From the cell containing the given text, extract its center point as (x, y) coordinate. 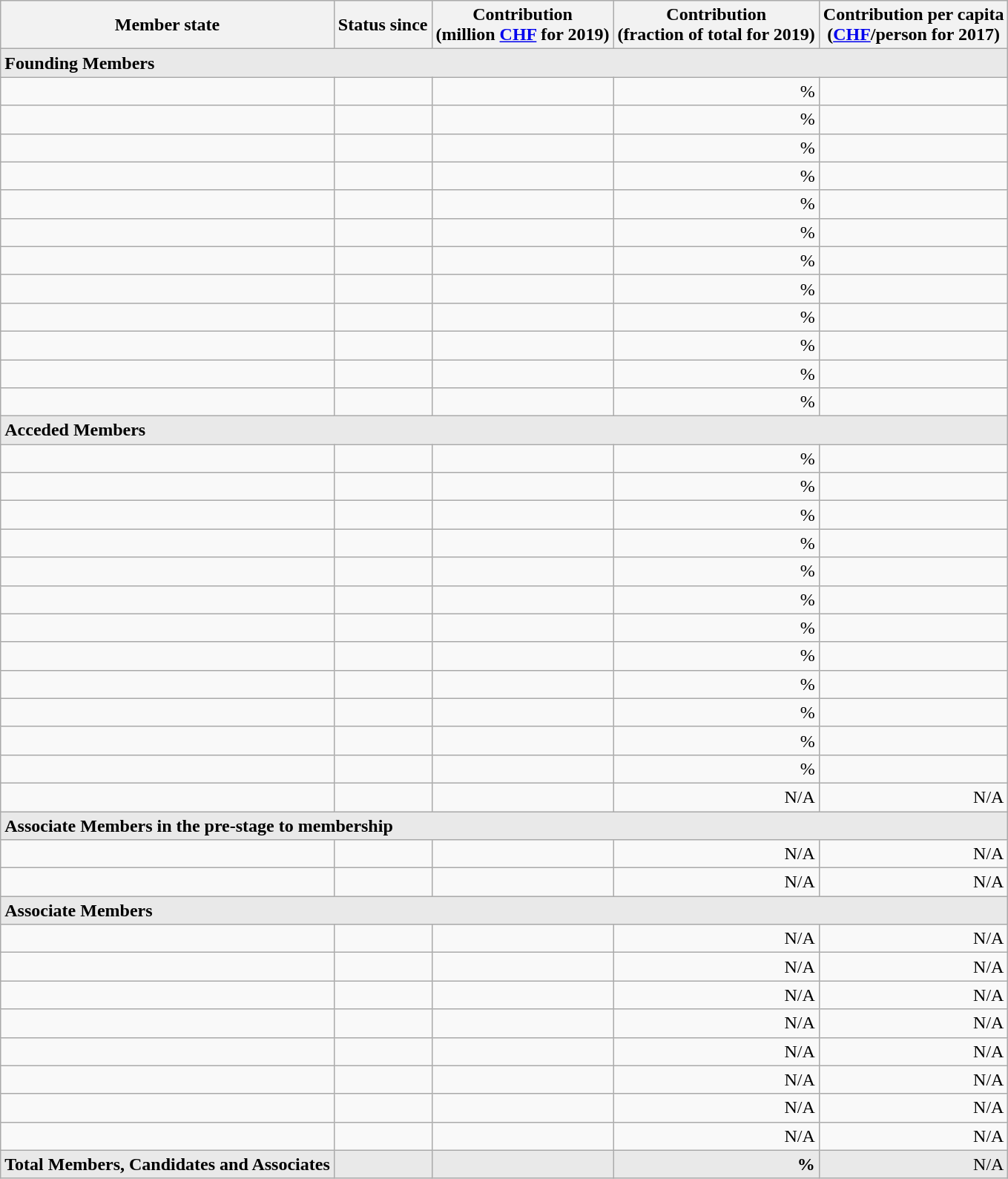
Founding Members (504, 63)
Associate Members in the pre-stage to membership (504, 826)
Associate Members (504, 910)
Status since (383, 25)
Contribution(million CHF for 2019) (522, 25)
Acceded Members (504, 430)
Total Members, Candidates and Associates (168, 1164)
Contribution per capita(CHF/person for 2017) (914, 25)
Contribution(fraction of total for 2019) (717, 25)
Member state (168, 25)
